Scan for the cell matching the given text and deliver its [x, y] coordinate at center. 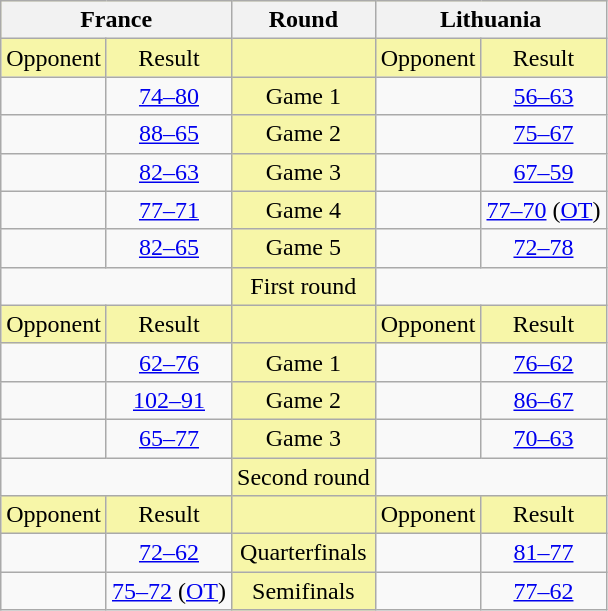
86–67 [544, 400]
76–62 [544, 362]
Game 4 [304, 210]
67–59 [544, 172]
65–77 [168, 438]
First round [304, 286]
72–78 [544, 248]
Quarterfinals [304, 553]
77–71 [168, 210]
74–80 [168, 96]
77–70 (OT) [544, 210]
102–91 [168, 400]
Semifinals [304, 591]
70–63 [544, 438]
France [116, 20]
Second round [304, 477]
Game 5 [304, 248]
72–62 [168, 553]
Lithuania [490, 20]
82–65 [168, 248]
88–65 [168, 134]
77–62 [544, 591]
Round [304, 20]
56–63 [544, 96]
75–72 (OT) [168, 591]
82–63 [168, 172]
81–77 [544, 553]
75–67 [544, 134]
62–76 [168, 362]
